Identify which cell holds the provided text, then report its [x, y] central coordinate. 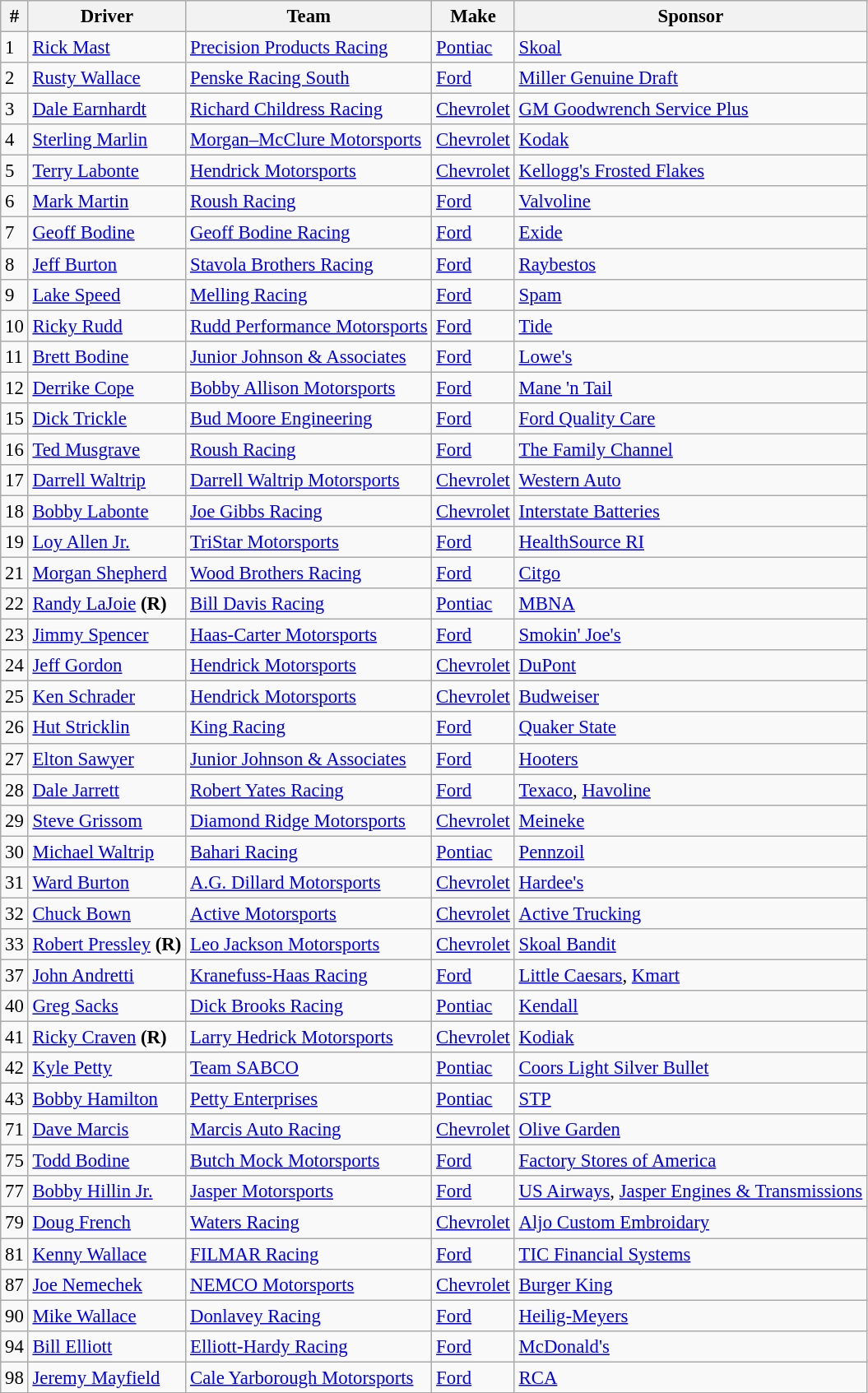
98 [15, 1377]
Make [473, 16]
Citgo [690, 573]
Terry Labonte [107, 171]
75 [15, 1161]
Wood Brothers Racing [309, 573]
Mike Wallace [107, 1316]
Rudd Performance Motorsports [309, 326]
6 [15, 202]
22 [15, 604]
Interstate Batteries [690, 511]
Jeff Burton [107, 264]
Brett Bodine [107, 356]
Mark Martin [107, 202]
Team SABCO [309, 1068]
12 [15, 388]
Greg Sacks [107, 1006]
Western Auto [690, 481]
Mane 'n Tail [690, 388]
Ricky Rudd [107, 326]
RCA [690, 1377]
Dick Trickle [107, 419]
Active Trucking [690, 913]
Kranefuss-Haas Racing [309, 975]
Meineke [690, 820]
26 [15, 728]
16 [15, 449]
Stavola Brothers Racing [309, 264]
NEMCO Motorsports [309, 1284]
Geoff Bodine Racing [309, 233]
Rusty Wallace [107, 78]
5 [15, 171]
Kodak [690, 140]
Melling Racing [309, 295]
King Racing [309, 728]
Lake Speed [107, 295]
24 [15, 666]
Miller Genuine Draft [690, 78]
Hut Stricklin [107, 728]
Penske Racing South [309, 78]
Bobby Hillin Jr. [107, 1192]
9 [15, 295]
Loy Allen Jr. [107, 542]
32 [15, 913]
90 [15, 1316]
Skoal [690, 48]
1 [15, 48]
79 [15, 1223]
Bobby Labonte [107, 511]
Driver [107, 16]
Michael Waltrip [107, 852]
15 [15, 419]
Robert Yates Racing [309, 790]
Bahari Racing [309, 852]
Precision Products Racing [309, 48]
Hooters [690, 759]
Jeff Gordon [107, 666]
Exide [690, 233]
A.G. Dillard Motorsports [309, 883]
37 [15, 975]
Lowe's [690, 356]
Dale Jarrett [107, 790]
Joe Gibbs Racing [309, 511]
Elliott-Hardy Racing [309, 1346]
GM Goodwrench Service Plus [690, 109]
John Andretti [107, 975]
Ken Schrader [107, 697]
Skoal Bandit [690, 945]
Raybestos [690, 264]
29 [15, 820]
Bobby Allison Motorsports [309, 388]
77 [15, 1192]
Aljo Custom Embroidary [690, 1223]
STP [690, 1099]
Budweiser [690, 697]
10 [15, 326]
Donlavey Racing [309, 1316]
Smokin' Joe's [690, 635]
Olive Garden [690, 1130]
Todd Bodine [107, 1161]
Cale Yarborough Motorsports [309, 1377]
Bobby Hamilton [107, 1099]
Kellogg's Frosted Flakes [690, 171]
Jimmy Spencer [107, 635]
FILMAR Racing [309, 1254]
Robert Pressley (R) [107, 945]
30 [15, 852]
Bud Moore Engineering [309, 419]
Dick Brooks Racing [309, 1006]
Burger King [690, 1284]
MBNA [690, 604]
Heilig-Meyers [690, 1316]
Tide [690, 326]
31 [15, 883]
25 [15, 697]
Sterling Marlin [107, 140]
8 [15, 264]
Bill Davis Racing [309, 604]
18 [15, 511]
17 [15, 481]
Steve Grissom [107, 820]
Spam [690, 295]
Waters Racing [309, 1223]
Jasper Motorsports [309, 1192]
Active Motorsports [309, 913]
94 [15, 1346]
81 [15, 1254]
Little Caesars, Kmart [690, 975]
41 [15, 1038]
Ricky Craven (R) [107, 1038]
Dave Marcis [107, 1130]
Marcis Auto Racing [309, 1130]
Team [309, 16]
Doug French [107, 1223]
4 [15, 140]
Coors Light Silver Bullet [690, 1068]
27 [15, 759]
Haas-Carter Motorsports [309, 635]
2 [15, 78]
Bill Elliott [107, 1346]
TIC Financial Systems [690, 1254]
Sponsor [690, 16]
HealthSource RI [690, 542]
DuPont [690, 666]
87 [15, 1284]
The Family Channel [690, 449]
Ted Musgrave [107, 449]
40 [15, 1006]
19 [15, 542]
Darrell Waltrip [107, 481]
7 [15, 233]
Randy LaJoie (R) [107, 604]
Diamond Ridge Motorsports [309, 820]
21 [15, 573]
Hardee's [690, 883]
Larry Hedrick Motorsports [309, 1038]
Kenny Wallace [107, 1254]
Factory Stores of America [690, 1161]
33 [15, 945]
Morgan Shepherd [107, 573]
Leo Jackson Motorsports [309, 945]
Joe Nemechek [107, 1284]
28 [15, 790]
Texaco, Havoline [690, 790]
Quaker State [690, 728]
Richard Childress Racing [309, 109]
43 [15, 1099]
3 [15, 109]
TriStar Motorsports [309, 542]
Elton Sawyer [107, 759]
Pennzoil [690, 852]
Dale Earnhardt [107, 109]
Petty Enterprises [309, 1099]
Butch Mock Motorsports [309, 1161]
Derrike Cope [107, 388]
Rick Mast [107, 48]
Ward Burton [107, 883]
Valvoline [690, 202]
Jeremy Mayfield [107, 1377]
McDonald's [690, 1346]
23 [15, 635]
Ford Quality Care [690, 419]
Kendall [690, 1006]
Darrell Waltrip Motorsports [309, 481]
Kyle Petty [107, 1068]
42 [15, 1068]
Chuck Bown [107, 913]
11 [15, 356]
US Airways, Jasper Engines & Transmissions [690, 1192]
Geoff Bodine [107, 233]
# [15, 16]
71 [15, 1130]
Morgan–McClure Motorsports [309, 140]
Kodiak [690, 1038]
